Search for the cell housing the specified text and yield its [x, y] center coordinate. 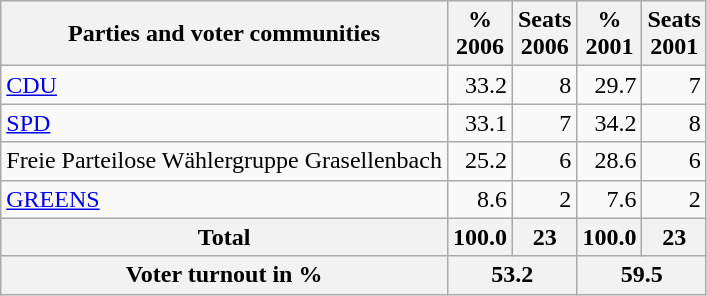
Seats2001 [674, 34]
CDU [224, 85]
Seats2006 [544, 34]
GREENS [224, 199]
33.1 [480, 123]
53.2 [512, 275]
Parties and voter communities [224, 34]
%2006 [480, 34]
28.6 [610, 161]
%2001 [610, 34]
25.2 [480, 161]
Voter turnout in % [224, 275]
29.7 [610, 85]
34.2 [610, 123]
SPD [224, 123]
33.2 [480, 85]
7.6 [610, 199]
8.6 [480, 199]
Freie Parteilose Wählergruppe Grasellenbach [224, 161]
59.5 [642, 275]
Total [224, 237]
